Find where the given text appears and provide that cell's center as [X, Y] coordinate. 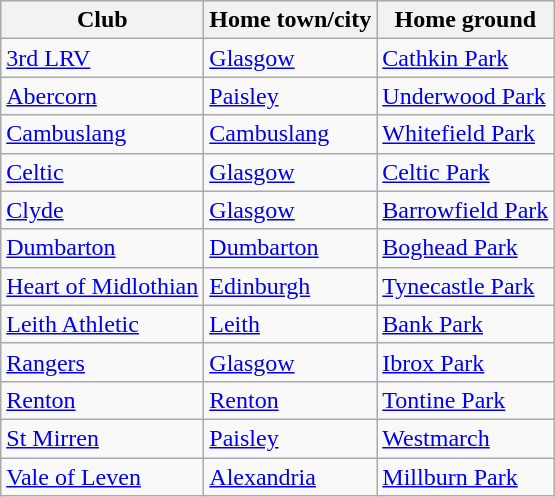
Westmarch [466, 438]
Leith [290, 324]
Tynecastle Park [466, 286]
Celtic [102, 172]
Ibrox Park [466, 362]
Home ground [466, 20]
St Mirren [102, 438]
Whitefield Park [466, 134]
Club [102, 20]
3rd LRV [102, 58]
Boghead Park [466, 248]
Rangers [102, 362]
Tontine Park [466, 400]
Alexandria [290, 477]
Millburn Park [466, 477]
Cathkin Park [466, 58]
Barrowfield Park [466, 210]
Clyde [102, 210]
Leith Athletic [102, 324]
Home town/city [290, 20]
Vale of Leven [102, 477]
Edinburgh [290, 286]
Abercorn [102, 96]
Bank Park [466, 324]
Underwood Park [466, 96]
Heart of Midlothian [102, 286]
Celtic Park [466, 172]
